Identify which cell holds the provided text, then report its [X, Y] central coordinate. 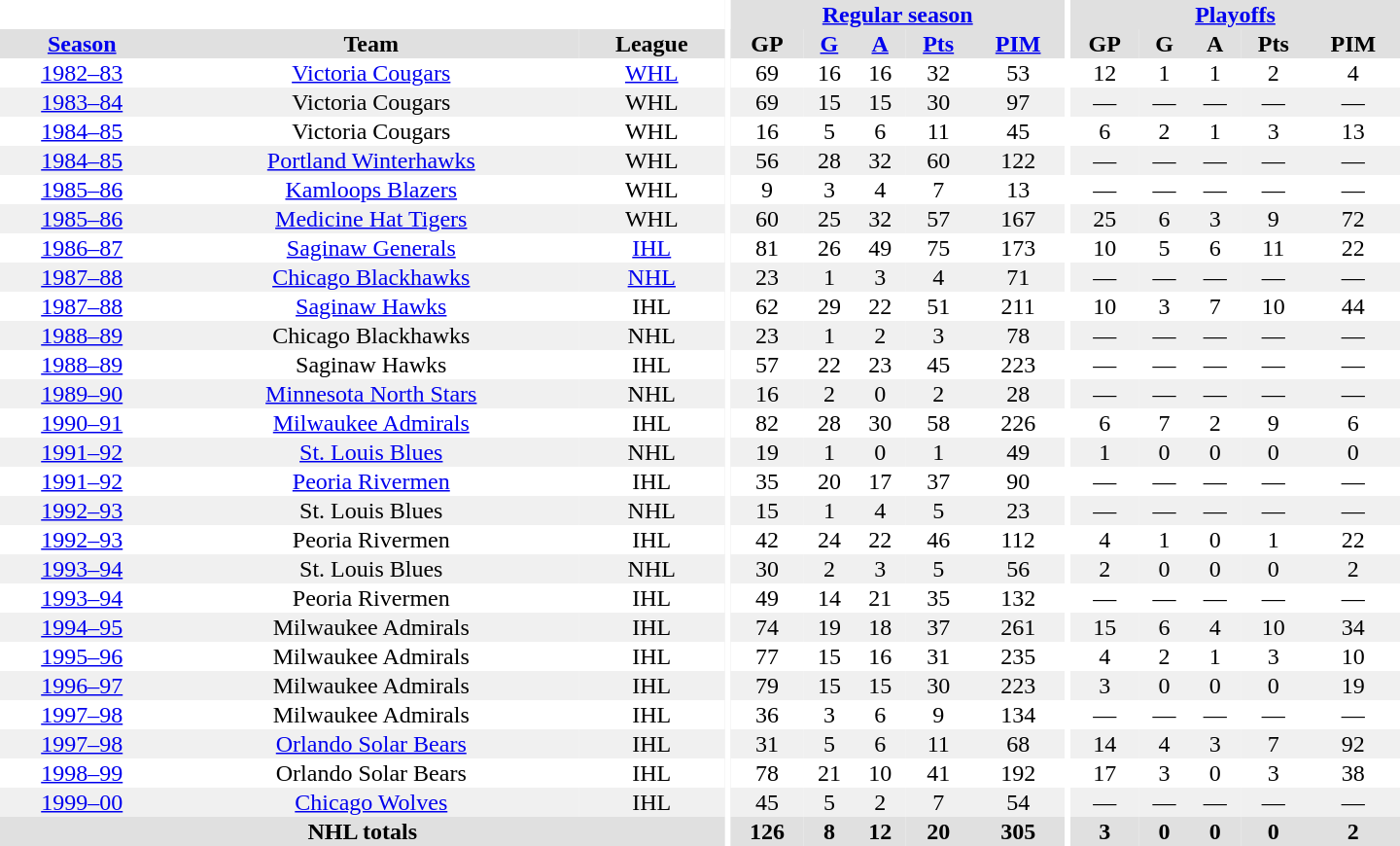
44 [1353, 306]
46 [938, 540]
192 [1018, 773]
36 [767, 715]
132 [1018, 598]
1999–00 [82, 802]
90 [1018, 481]
122 [1018, 160]
126 [767, 831]
75 [938, 248]
38 [1353, 773]
Portland Winterhawks [371, 160]
18 [880, 627]
1996–97 [82, 686]
Regular season [897, 15]
1983–84 [82, 102]
NHL totals [362, 831]
1982–83 [82, 73]
42 [767, 540]
24 [829, 540]
261 [1018, 627]
173 [1018, 248]
Kamloops Blazers [371, 190]
Team [371, 44]
77 [767, 656]
134 [1018, 715]
1989–90 [82, 394]
92 [1353, 744]
226 [1018, 423]
235 [1018, 656]
305 [1018, 831]
72 [1353, 219]
41 [938, 773]
71 [1018, 277]
53 [1018, 73]
1994–95 [82, 627]
Chicago Wolves [371, 802]
81 [767, 248]
97 [1018, 102]
Season [82, 44]
68 [1018, 744]
51 [938, 306]
1998–99 [82, 773]
82 [767, 423]
1995–96 [82, 656]
74 [767, 627]
54 [1018, 802]
Minnesota North Stars [371, 394]
26 [829, 248]
34 [1353, 627]
167 [1018, 219]
58 [938, 423]
62 [767, 306]
211 [1018, 306]
79 [767, 686]
29 [829, 306]
8 [829, 831]
1986–87 [82, 248]
112 [1018, 540]
1990–91 [82, 423]
Medicine Hat Tigers [371, 219]
Saginaw Generals [371, 248]
Playoffs [1235, 15]
League [651, 44]
